Detect which cell encompasses the target text, then output its [X, Y] center coordinate. 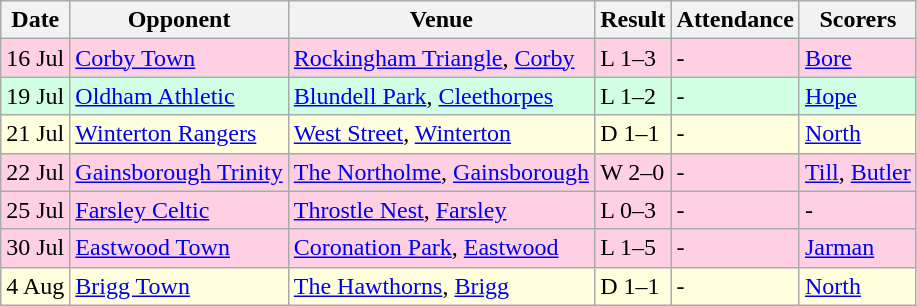
30 Jul [36, 248]
Eastwood Town [179, 248]
Attendance [735, 20]
4 Aug [36, 286]
Farsley Celtic [179, 210]
L 1–5 [633, 248]
25 Jul [36, 210]
16 Jul [36, 58]
L 1–2 [633, 96]
L 1–3 [633, 58]
Winterton Rangers [179, 134]
Rockingham Triangle, Corby [441, 58]
Brigg Town [179, 286]
L 0–3 [633, 210]
21 Jul [36, 134]
Oldham Athletic [179, 96]
Corby Town [179, 58]
Blundell Park, Cleethorpes [441, 96]
Till, Butler [858, 172]
22 Jul [36, 172]
W 2–0 [633, 172]
Coronation Park, Eastwood [441, 248]
Hope [858, 96]
Venue [441, 20]
Gainsborough Trinity [179, 172]
Scorers [858, 20]
Date [36, 20]
The Hawthorns, Brigg [441, 286]
Jarman [858, 248]
Bore [858, 58]
19 Jul [36, 96]
Throstle Nest, Farsley [441, 210]
The Northolme, Gainsborough [441, 172]
West Street, Winterton [441, 134]
Result [633, 20]
Opponent [179, 20]
